Capture the cell that displays the provided text and extract its [x, y] central coordinate. 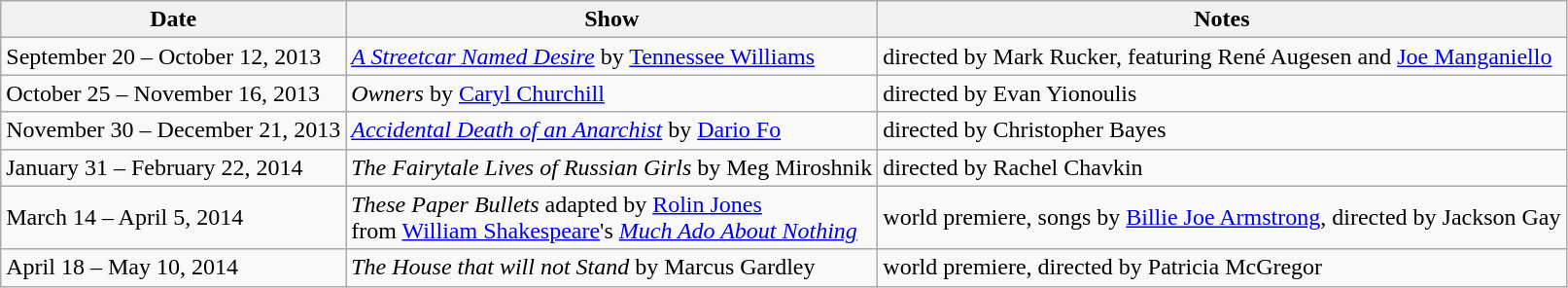
November 30 – December 21, 2013 [173, 130]
A Streetcar Named Desire by Tennessee Williams [612, 56]
directed by Mark Rucker, featuring René Augesen and Joe Manganiello [1222, 56]
Date [173, 19]
The House that will not Stand by Marcus Gardley [612, 268]
The Fairytale Lives of Russian Girls by Meg Miroshnik [612, 167]
April 18 – May 10, 2014 [173, 268]
directed by Christopher Bayes [1222, 130]
January 31 – February 22, 2014 [173, 167]
October 25 – November 16, 2013 [173, 93]
These Paper Bullets adapted by Rolin Jonesfrom William Shakespeare's Much Ado About Nothing [612, 218]
Accidental Death of an Anarchist by Dario Fo [612, 130]
directed by Rachel Chavkin [1222, 167]
world premiere, songs by Billie Joe Armstrong, directed by Jackson Gay [1222, 218]
March 14 – April 5, 2014 [173, 218]
Show [612, 19]
Owners by Caryl Churchill [612, 93]
world premiere, directed by Patricia McGregor [1222, 268]
directed by Evan Yionoulis [1222, 93]
September 20 – October 12, 2013 [173, 56]
Notes [1222, 19]
